Pinpoint the cell where the given text exists, returning its (x, y) midpoint coordinate. 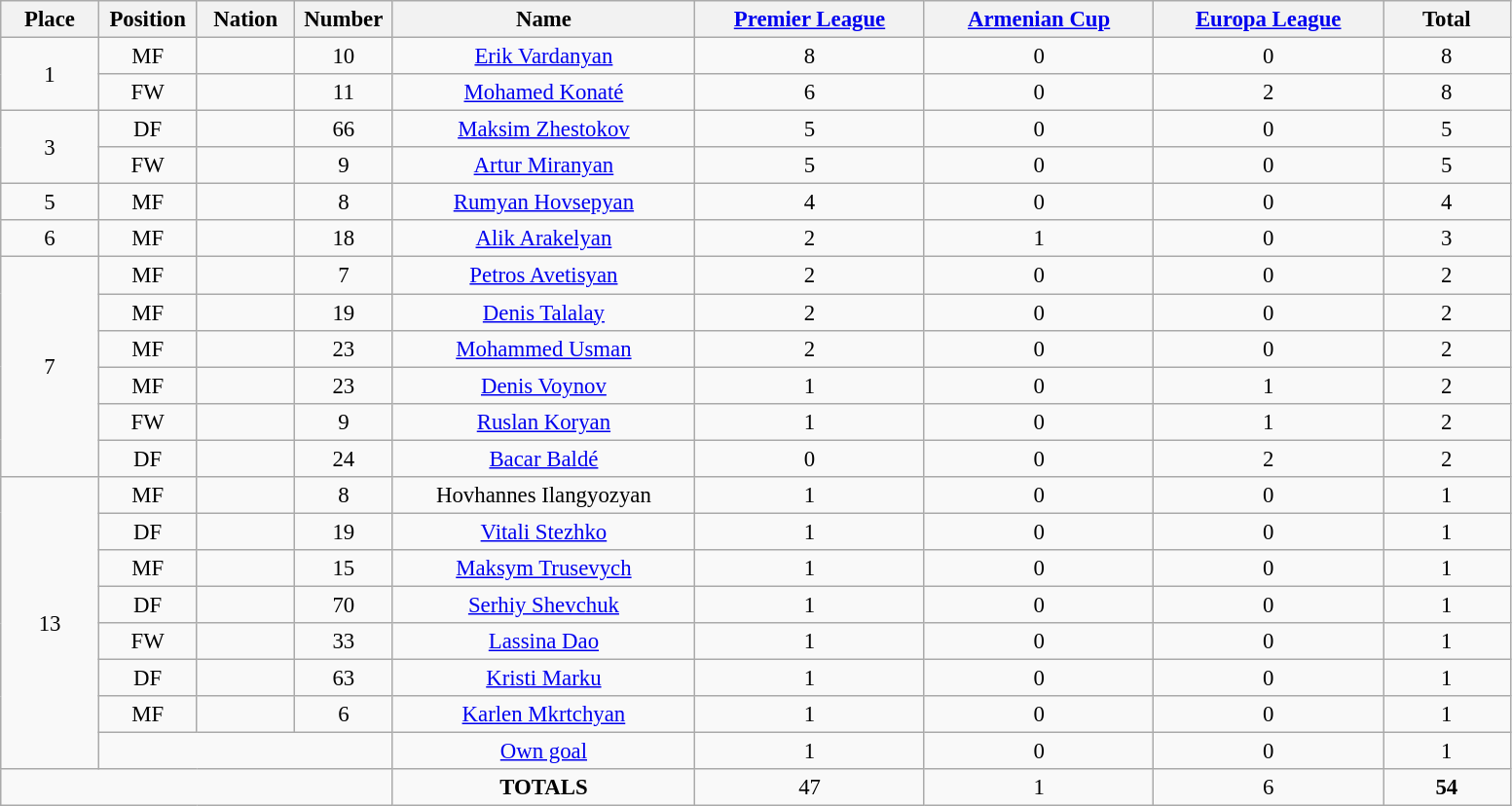
15 (345, 568)
Kristi Marku (543, 678)
24 (345, 458)
Maksym Trusevych (543, 568)
Own goal (543, 751)
Petros Avetisyan (543, 275)
33 (345, 641)
13 (51, 623)
Name (543, 19)
Armenian Cup (1039, 19)
63 (345, 678)
Mohamed Konaté (543, 92)
Europa League (1269, 19)
Maksim Zhestokov (543, 129)
54 (1447, 788)
Total (1447, 19)
Premier League (810, 19)
Vitali Stezhko (543, 531)
70 (345, 604)
Artur Miranyan (543, 165)
Rumyan Hovsepyan (543, 202)
10 (345, 56)
Alik Arakelyan (543, 238)
Place (51, 19)
47 (810, 788)
Denis Talalay (543, 312)
Lassina Dao (543, 641)
Ruslan Koryan (543, 421)
Nation (245, 19)
Erik Vardanyan (543, 56)
Denis Voynov (543, 385)
Mohammed Usman (543, 348)
11 (345, 92)
Karlen Mkrtchyan (543, 714)
66 (345, 129)
Bacar Baldé (543, 458)
18 (345, 238)
Serhiy Shevchuk (543, 604)
Hovhannes Ilangyozyan (543, 495)
Number (345, 19)
TOTALS (543, 788)
Position (148, 19)
